Extract the (X, Y) coordinate from the center of the cell holding the provided text.  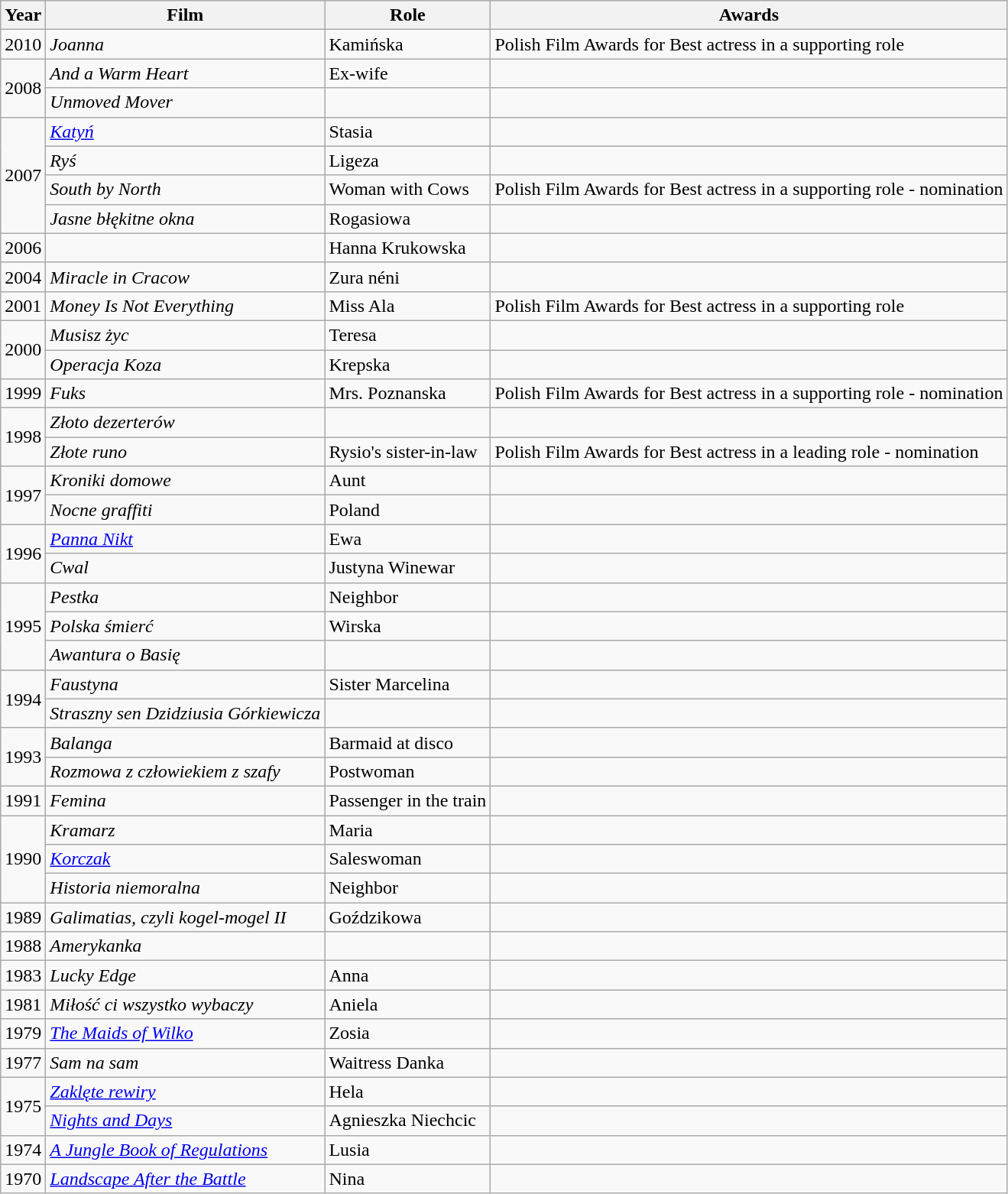
Złoto dezerterów (185, 423)
Hela (408, 1092)
1998 (23, 437)
A Jungle Book of Regulations (185, 1150)
Role (408, 15)
Rozmowa z człowiekiem z szafy (185, 771)
Balanga (185, 742)
1988 (23, 946)
Landscape After the Battle (185, 1179)
Nocne graffiti (185, 510)
Nina (408, 1179)
Year (23, 15)
Musisz życ (185, 335)
Film (185, 15)
Faustyna (185, 684)
Złote runo (185, 452)
Poland (408, 510)
Maria (408, 829)
Katyń (185, 131)
2006 (23, 248)
2001 (23, 306)
Ligeza (408, 161)
Aniela (408, 1004)
Operacja Koza (185, 365)
Rogasiowa (408, 219)
Unmoved Mover (185, 102)
Panna Nikt (185, 539)
Goździkowa (408, 917)
Jasne błękitne okna (185, 219)
1981 (23, 1004)
Wirska (408, 626)
1974 (23, 1150)
Aunt (408, 481)
Teresa (408, 335)
Sam na sam (185, 1063)
Rysio's sister-in-law (408, 452)
Barmaid at disco (408, 742)
Stasia (408, 131)
Saleswoman (408, 859)
Pestka (185, 597)
1970 (23, 1179)
Awards (749, 15)
Zura néni (408, 277)
Zaklęte rewiry (185, 1092)
Anna (408, 975)
Zosia (408, 1033)
1997 (23, 495)
Femina (185, 800)
Lucky Edge (185, 975)
1991 (23, 800)
Justyna Winewar (408, 568)
Awantura o Basię (185, 655)
Polska śmierć (185, 626)
Kamińska (408, 44)
Krepska (408, 365)
1989 (23, 917)
1983 (23, 975)
South by North (185, 190)
2010 (23, 44)
Kramarz (185, 829)
1979 (23, 1033)
Ewa (408, 539)
Miss Ala (408, 306)
Mrs. Poznanska (408, 394)
Miłość ci wszystko wybaczy (185, 1004)
Sister Marcelina (408, 684)
Waitress Danka (408, 1063)
1996 (23, 553)
Lusia (408, 1150)
Historia niemoralna (185, 888)
1993 (23, 757)
Amerykanka (185, 946)
2004 (23, 277)
Joanna (185, 44)
2008 (23, 88)
The Maids of Wilko (185, 1033)
Kroniki domowe (185, 481)
Straszny sen Dzidziusia Górkiewicza (185, 713)
Galimatias, czyli kogel-mogel II (185, 917)
Cwal (185, 568)
Passenger in the train (408, 800)
Woman with Cows (408, 190)
Miracle in Cracow (185, 277)
Hanna Krukowska (408, 248)
Agnieszka Niechcic (408, 1121)
Polish Film Awards for Best actress in a leading role - nomination (749, 452)
Nights and Days (185, 1121)
Ex-wife (408, 73)
2000 (23, 349)
Fuks (185, 394)
Money Is Not Everything (185, 306)
1990 (23, 858)
1975 (23, 1106)
Korczak (185, 859)
1999 (23, 394)
Postwoman (408, 771)
2007 (23, 175)
1994 (23, 699)
1995 (23, 626)
And a Warm Heart (185, 73)
1977 (23, 1063)
Ryś (185, 161)
